Pinpoint the cell where the given text exists, returning its [x, y] midpoint coordinate. 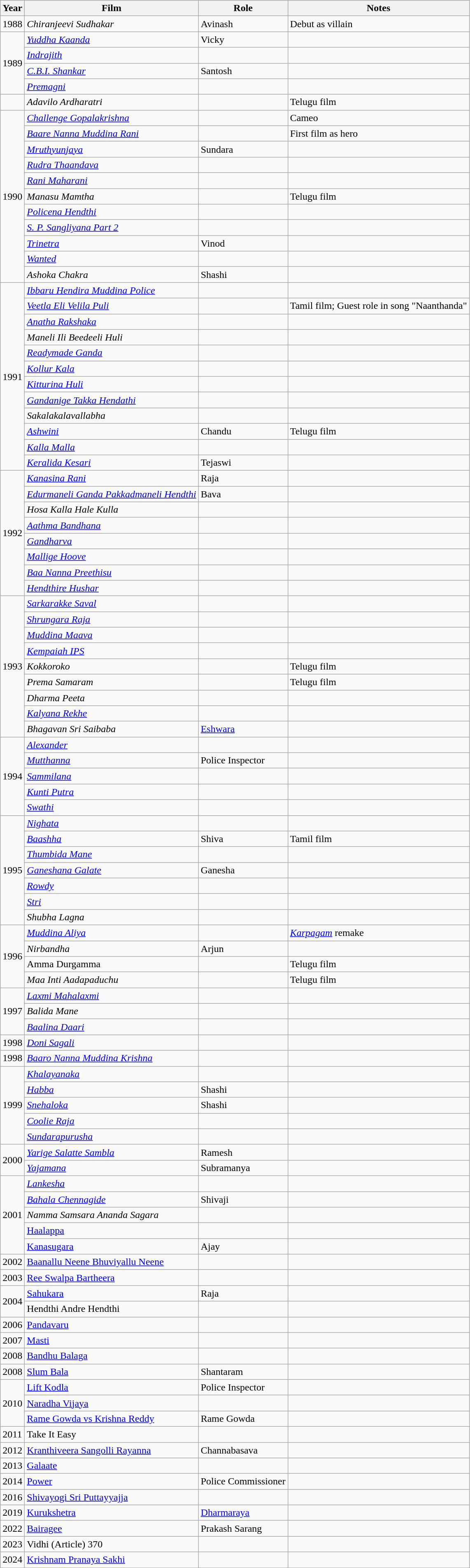
Pandavaru [112, 1325]
Galaate [112, 1466]
1992 [12, 533]
Ashwini [112, 431]
2016 [12, 1497]
Dharma Peeta [112, 698]
Sahukara [112, 1293]
Prakash Sarang [243, 1528]
Chiranjeevi Sudhakar [112, 24]
Cameo [379, 118]
Avinash [243, 24]
Ree Swalpa Bartheera [112, 1278]
Ajay [243, 1246]
Muddina Maava [112, 635]
Sarkarakke Saval [112, 604]
Kanasina Rani [112, 478]
Year [12, 8]
1997 [12, 1011]
Ibbaru Hendira Muddina Police [112, 290]
2023 [12, 1544]
Sundarapurusha [112, 1136]
2010 [12, 1403]
Indrajith [112, 55]
Amma Durgamma [112, 964]
Subramanya [243, 1168]
Police Commissioner [243, 1482]
1996 [12, 956]
Coolie Raja [112, 1121]
Mutthanna [112, 761]
Yuddha Kaanda [112, 40]
2004 [12, 1301]
Challenge Gopalakrishna [112, 118]
Lankesha [112, 1183]
Baaro Nanna Muddina Krishna [112, 1058]
S. P. Sangliyana Part 2 [112, 228]
Channabasava [243, 1450]
Veetla Eli Velila Puli [112, 306]
Kurukshetra [112, 1513]
Bhagavan Sri Saibaba [112, 729]
Rame Gowda vs Krishna Reddy [112, 1419]
Yarige Salatte Sambla [112, 1152]
2006 [12, 1325]
Namma Samsara Ananda Sagara [112, 1215]
Ganesha [243, 870]
Habba [112, 1090]
Stri [112, 901]
Film [112, 8]
1993 [12, 666]
Shivaji [243, 1199]
Shivayogi Sri Puttayyajja [112, 1497]
Role [243, 8]
Bava [243, 494]
Balida Mane [112, 1011]
Hosa Kalla Hale Kulla [112, 510]
Nirbandha [112, 948]
Hendthire Hushar [112, 588]
Rame Gowda [243, 1419]
Bandhu Balaga [112, 1356]
Take It Easy [112, 1434]
Baare Nanna Muddina Rani [112, 133]
Shubha Lagna [112, 917]
Snehaloka [112, 1105]
Ramesh [243, 1152]
2013 [12, 1466]
Muddina Aliya [112, 933]
Prema Samaram [112, 682]
Readymade Ganda [112, 353]
Masti [112, 1340]
Maa Inti Aadapaduchu [112, 980]
Nighata [112, 823]
Haalappa [112, 1231]
Kranthiveera Sangolli Rayanna [112, 1450]
Edurmaneli Ganda Pakkadmaneli Hendthi [112, 494]
Baa Nanna Preethisu [112, 572]
1994 [12, 776]
Bairagee [112, 1528]
Yajamana [112, 1168]
Gandharva [112, 541]
Doni Sagali [112, 1043]
Aathma Bandhana [112, 525]
Thumbida Mane [112, 854]
Sundara [243, 149]
Mallige Hoove [112, 557]
Khalayanaka [112, 1074]
Anatha Rakshaka [112, 322]
Shrungara Raja [112, 619]
Premagni [112, 86]
2022 [12, 1528]
Adavilo Ardharatri [112, 102]
Dharmaraya [243, 1513]
Vinod [243, 243]
Baanallu Neene Bhuviyallu Neene [112, 1262]
2002 [12, 1262]
1988 [12, 24]
Slum Bala [112, 1372]
Naradha Vijaya [112, 1403]
Baalina Daari [112, 1027]
C.B.I. Shankar [112, 71]
2019 [12, 1513]
Ganeshana Galate [112, 870]
Bahala Chennagide [112, 1199]
Vidhi (Article) 370 [112, 1544]
2007 [12, 1340]
Tejaswi [243, 463]
2003 [12, 1278]
Ashoka Chakra [112, 275]
Kalyana Rekhe [112, 714]
Policena Hendthi [112, 212]
1989 [12, 63]
Vicky [243, 40]
Rudra Thaandava [112, 165]
Debut as villain [379, 24]
Eshwara [243, 729]
Arjun [243, 948]
Karpagam remake [379, 933]
2001 [12, 1215]
Kalla Malla [112, 447]
Trinetra [112, 243]
Alexander [112, 745]
Notes [379, 8]
Gandanige Takka Hendathi [112, 400]
Santosh [243, 71]
Chandu [243, 431]
2011 [12, 1434]
1995 [12, 870]
1999 [12, 1105]
Mruthyunjaya [112, 149]
Kokkoroko [112, 666]
Krishnam Pranaya Sakhi [112, 1560]
Sammilana [112, 776]
2012 [12, 1450]
Kempaiah IPS [112, 651]
Kunti Putra [112, 792]
Swathi [112, 807]
Shantaram [243, 1372]
Laxmi Mahalaxmi [112, 996]
Sakalakalavallabha [112, 415]
Lift Kodla [112, 1387]
1990 [12, 196]
Rowdy [112, 886]
Tamil film [379, 839]
Rani Maharani [112, 180]
Wanted [112, 259]
2014 [12, 1482]
Kitturina Huli [112, 384]
Hendthi Andre Hendthi [112, 1309]
Kanasugara [112, 1246]
Shiva [243, 839]
Power [112, 1482]
Tamil film; Guest role in song "Naanthanda" [379, 306]
1991 [12, 376]
2000 [12, 1160]
Maneli Ili Beedeeli Huli [112, 337]
Kollur Kala [112, 369]
First film as hero [379, 133]
Manasu Mamtha [112, 196]
2024 [12, 1560]
Keralida Kesari [112, 463]
Baashha [112, 839]
